Return the [x, y] coordinate for the center point of the cell that contains the specified text.  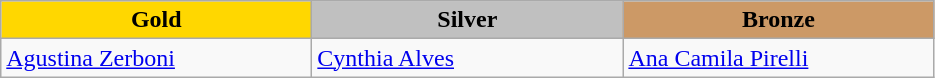
Ana Camila Pirelli [778, 58]
Agustina Zerboni [156, 58]
Bronze [778, 20]
Cynthia Alves [468, 58]
Gold [156, 20]
Silver [468, 20]
